For the text-containing cell, return its midpoint in (x, y) coordinate format. 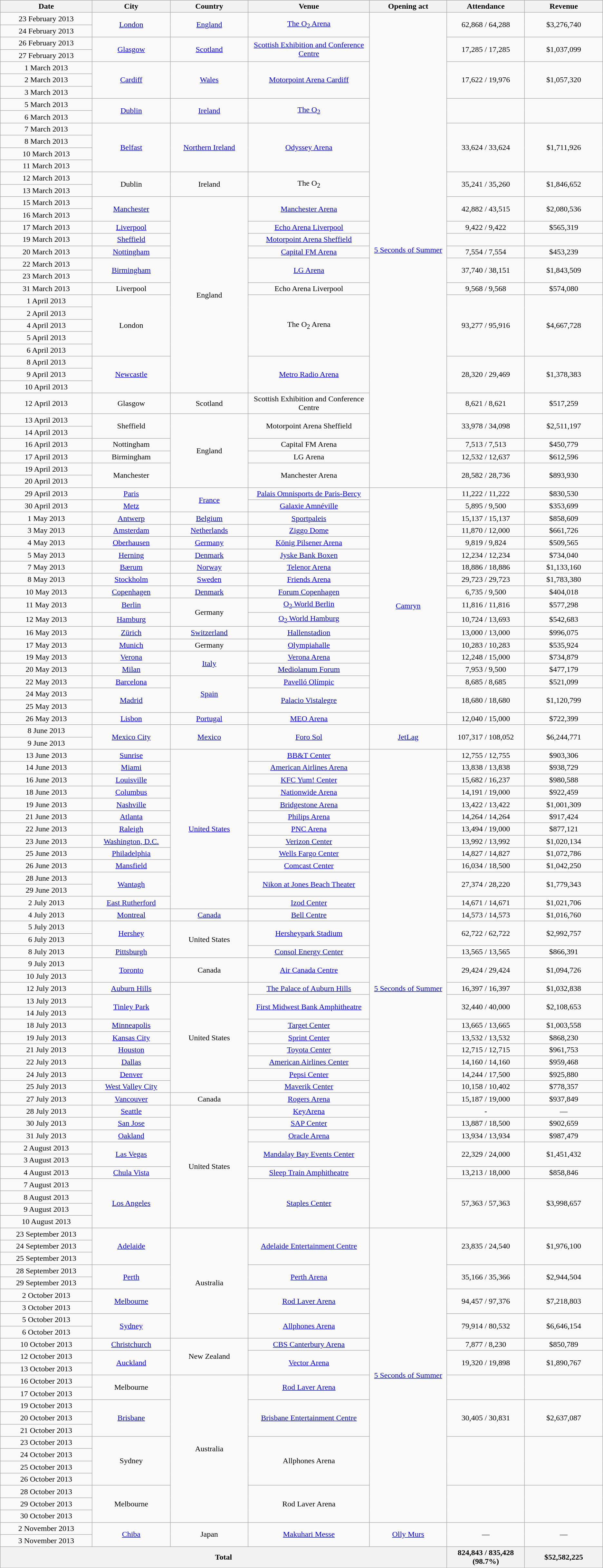
13,838 / 13,838 (486, 768)
3 August 2013 (46, 1160)
28 September 2013 (46, 1271)
18 July 2013 (46, 1025)
5 March 2013 (46, 104)
Metz (131, 506)
Philadelphia (131, 854)
37,740 / 38,151 (486, 270)
Chiba (131, 1534)
28,582 / 28,736 (486, 475)
31 July 2013 (46, 1136)
16 March 2013 (46, 215)
26 October 2013 (46, 1479)
$52,582,225 (564, 1557)
13,565 / 13,565 (486, 952)
20 October 2013 (46, 1418)
$1,779,343 (564, 884)
33,978 / 34,098 (486, 426)
16 June 2013 (46, 780)
Zürich (131, 632)
17,285 / 17,285 (486, 49)
Dallas (131, 1062)
23,835 / 24,540 (486, 1246)
13,422 / 13,422 (486, 804)
Opening act (408, 6)
13,494 / 19,000 (486, 829)
22 May 2013 (46, 682)
Maverik Center (309, 1087)
10 October 2013 (46, 1344)
Raleigh (131, 829)
5 July 2013 (46, 927)
Olly Murs (408, 1534)
21 July 2013 (46, 1050)
Sunrise (131, 755)
30 July 2013 (46, 1123)
Montreal (131, 915)
Comcast Center (309, 866)
13 October 2013 (46, 1369)
3 May 2013 (46, 530)
10 March 2013 (46, 154)
$734,879 (564, 657)
Denver (131, 1074)
29 June 2013 (46, 890)
Venue (309, 6)
$922,459 (564, 792)
KeyArena (309, 1111)
15 March 2013 (46, 203)
$574,080 (564, 289)
Kansas City (131, 1038)
16,397 / 16,397 (486, 988)
9 July 2013 (46, 964)
7,513 / 7,513 (486, 445)
19 July 2013 (46, 1038)
12 May 2013 (46, 619)
Makuhari Messe (309, 1534)
Bærum (131, 567)
Oakland (131, 1136)
26 June 2013 (46, 866)
1 March 2013 (46, 68)
MEO Arena (309, 719)
Wales (209, 80)
Sprint Center (309, 1038)
25 May 2013 (46, 706)
$6,244,771 (564, 737)
France (209, 500)
26 February 2013 (46, 43)
7,877 / 8,230 (486, 1344)
23 October 2013 (46, 1443)
Switzerland (209, 632)
$1,057,320 (564, 80)
4 July 2013 (46, 915)
O2 World Hamburg (309, 619)
62,722 / 62,722 (486, 933)
$1,021,706 (564, 903)
6 July 2013 (46, 939)
$1,001,309 (564, 804)
10,158 / 10,402 (486, 1087)
Brisbane (131, 1418)
33,624 / 33,624 (486, 147)
Washington, D.C. (131, 841)
12,532 / 12,637 (486, 457)
16,034 / 18,500 (486, 866)
19 May 2013 (46, 657)
23 February 2013 (46, 19)
Pavelló Olímpic (309, 682)
17,622 / 19,976 (486, 80)
Odyssey Arena (309, 147)
13,665 / 13,665 (486, 1025)
Mediolanum Forum (309, 670)
26 May 2013 (46, 719)
Nashville (131, 804)
28 July 2013 (46, 1111)
13 July 2013 (46, 1001)
Mandalay Bay Events Center (309, 1154)
7 August 2013 (46, 1185)
10 May 2013 (46, 592)
Country (209, 6)
$1,976,100 (564, 1246)
8,685 / 8,685 (486, 682)
$1,042,250 (564, 866)
Seattle (131, 1111)
7 March 2013 (46, 129)
14 July 2013 (46, 1013)
19 March 2013 (46, 240)
29 September 2013 (46, 1283)
$7,218,803 (564, 1301)
17 May 2013 (46, 645)
23 June 2013 (46, 841)
5 April 2013 (46, 338)
11,816 / 11,816 (486, 605)
New Zealand (209, 1357)
Norway (209, 567)
Belfast (131, 147)
28 June 2013 (46, 878)
$980,588 (564, 780)
7,554 / 7,554 (486, 252)
Netherlands (209, 530)
Oberhausen (131, 543)
Los Angeles (131, 1203)
24 May 2013 (46, 694)
$1,846,652 (564, 184)
$830,530 (564, 494)
$1,711,926 (564, 147)
Madrid (131, 700)
14,827 / 14,827 (486, 854)
Milan (131, 670)
30 October 2013 (46, 1516)
Columbus (131, 792)
Cardiff (131, 80)
Perth Arena (309, 1277)
American Airlines Center (309, 1062)
Toronto (131, 970)
13,000 / 13,000 (486, 632)
$521,099 (564, 682)
24 October 2013 (46, 1455)
12 October 2013 (46, 1357)
14,160 / 14,160 (486, 1062)
$4,667,728 (564, 325)
$450,779 (564, 445)
Consol Energy Center (309, 952)
6,735 / 9,500 (486, 592)
Vector Arena (309, 1363)
8 August 2013 (46, 1197)
$1,072,786 (564, 854)
42,882 / 43,515 (486, 209)
12 April 2013 (46, 404)
19 June 2013 (46, 804)
8 April 2013 (46, 362)
107,317 / 108,052 (486, 737)
10 April 2013 (46, 387)
$661,726 (564, 530)
Vancouver (131, 1099)
11,870 / 12,000 (486, 530)
15,187 / 19,000 (486, 1099)
Total (224, 1557)
$353,699 (564, 506)
16 May 2013 (46, 632)
$2,511,197 (564, 426)
25 October 2013 (46, 1467)
$893,930 (564, 475)
Hershey (131, 933)
Berlin (131, 605)
27 July 2013 (46, 1099)
12,040 / 15,000 (486, 719)
Stockholm (131, 580)
16 April 2013 (46, 445)
Minneapolis (131, 1025)
2 July 2013 (46, 903)
Perth (131, 1277)
30 April 2013 (46, 506)
Metro Radio Arena (309, 375)
Adelaide Entertainment Centre (309, 1246)
$1,133,160 (564, 567)
28,320 / 29,469 (486, 375)
$517,259 (564, 404)
$2,992,757 (564, 933)
Nikon at Jones Beach Theater (309, 884)
$535,924 (564, 645)
16 October 2013 (46, 1381)
20 May 2013 (46, 670)
8,621 / 8,621 (486, 404)
SAP Center (309, 1123)
30,405 / 30,831 (486, 1418)
$961,753 (564, 1050)
Bridgestone Arena (309, 804)
2 March 2013 (46, 80)
O2 World Berlin (309, 605)
Forum Copenhagen (309, 592)
6 October 2013 (46, 1332)
$937,849 (564, 1099)
7,953 / 9,500 (486, 670)
18 June 2013 (46, 792)
21 October 2013 (46, 1430)
PNC Arena (309, 829)
Northern Ireland (209, 147)
22 June 2013 (46, 829)
17 April 2013 (46, 457)
American Airlines Arena (309, 768)
17 March 2013 (46, 227)
14,191 / 19,000 (486, 792)
12 July 2013 (46, 988)
Chula Vista (131, 1172)
$509,565 (564, 543)
East Rutherford (131, 903)
$996,075 (564, 632)
19 April 2013 (46, 469)
5 October 2013 (46, 1320)
15,682 / 16,237 (486, 780)
11 March 2013 (46, 166)
Lisbon (131, 719)
Las Vegas (131, 1154)
Friends Arena (309, 580)
$722,399 (564, 719)
Newcastle (131, 375)
6 April 2013 (46, 350)
$868,230 (564, 1038)
$565,319 (564, 227)
29 April 2013 (46, 494)
First Midwest Bank Amphitheatre (309, 1007)
Nationwide Arena (309, 792)
20 April 2013 (46, 481)
$877,121 (564, 829)
$850,789 (564, 1344)
19 October 2013 (46, 1406)
$734,040 (564, 555)
$612,596 (564, 457)
Atlanta (131, 817)
1 May 2013 (46, 518)
Ziggo Dome (309, 530)
$1,016,760 (564, 915)
11,222 / 11,222 (486, 494)
JetLag (408, 737)
Japan (209, 1534)
$987,479 (564, 1136)
2 August 2013 (46, 1148)
4 May 2013 (46, 543)
Portugal (209, 719)
Sleep Train Amphitheatre (309, 1172)
14,244 / 17,500 (486, 1074)
Belgium (209, 518)
Louisville (131, 780)
$1,120,799 (564, 700)
$1,890,767 (564, 1363)
Wells Fargo Center (309, 854)
Camryn (408, 606)
Target Center (309, 1025)
$1,003,558 (564, 1025)
Toyota Center (309, 1050)
27,374 / 28,220 (486, 884)
22 July 2013 (46, 1062)
12 March 2013 (46, 178)
Palais Omnisports de Paris-Bercy (309, 494)
18,886 / 18,886 (486, 567)
14,671 / 14,671 (486, 903)
13 April 2013 (46, 420)
Palacio Vistalegre (309, 700)
25 July 2013 (46, 1087)
KFC Yum! Center (309, 780)
13,992 / 13,992 (486, 841)
$938,729 (564, 768)
$477,179 (564, 670)
$925,880 (564, 1074)
Pittsburgh (131, 952)
12,248 / 15,000 (486, 657)
$858,609 (564, 518)
Philips Arena (309, 817)
Hamburg (131, 619)
$6,646,154 (564, 1326)
57,363 / 57,363 (486, 1203)
$1,020,134 (564, 841)
City (131, 6)
13,213 / 18,000 (486, 1172)
35,166 / 35,366 (486, 1277)
9,568 / 9,568 (486, 289)
23 September 2013 (46, 1234)
Galaxie Amnéville (309, 506)
94,457 / 97,376 (486, 1301)
5,895 / 9,500 (486, 506)
12,755 / 12,755 (486, 755)
Adelaide (131, 1246)
13,934 / 13,934 (486, 1136)
7 May 2013 (46, 567)
4 April 2013 (46, 325)
35,241 / 35,260 (486, 184)
König Pilsener Arena (309, 543)
$2,108,653 (564, 1007)
14 April 2013 (46, 432)
Staples Center (309, 1203)
BB&T Center (309, 755)
Auburn Hills (131, 988)
Spain (209, 694)
$3,998,657 (564, 1203)
$778,357 (564, 1087)
8 March 2013 (46, 141)
24 July 2013 (46, 1074)
22 March 2013 (46, 264)
3 March 2013 (46, 92)
Houston (131, 1050)
8 June 2013 (46, 731)
12,234 / 12,234 (486, 555)
$1,037,099 (564, 49)
27 February 2013 (46, 55)
Verona Arena (309, 657)
13 June 2013 (46, 755)
13,887 / 18,500 (486, 1123)
$903,306 (564, 755)
5 May 2013 (46, 555)
The Palace of Auburn Hills (309, 988)
Barcelona (131, 682)
Antwerp (131, 518)
19,320 / 19,898 (486, 1363)
Verona (131, 657)
$1,843,509 (564, 270)
9,422 / 9,422 (486, 227)
Christchurch (131, 1344)
10,283 / 10,283 (486, 645)
24 February 2013 (46, 31)
Date (46, 6)
79,914 / 80,532 (486, 1326)
Air Canada Centre (309, 970)
62,868 / 64,288 (486, 25)
25 September 2013 (46, 1259)
Brisbane Entertainment Centre (309, 1418)
21 June 2013 (46, 817)
3 October 2013 (46, 1308)
29 October 2013 (46, 1504)
$866,391 (564, 952)
10 August 2013 (46, 1221)
2 April 2013 (46, 313)
9 August 2013 (46, 1209)
Motorpoint Arena Cardiff (309, 80)
2 October 2013 (46, 1295)
Hersheypark Stadium (309, 933)
$902,659 (564, 1123)
Pepsi Center (309, 1074)
Mexico (209, 737)
Izod Center (309, 903)
Herning (131, 555)
$959,468 (564, 1062)
Copenhagen (131, 592)
$577,298 (564, 605)
1 April 2013 (46, 301)
29,424 / 29,424 (486, 970)
2 November 2013 (46, 1528)
$1,451,432 (564, 1154)
$2,637,087 (564, 1418)
10 July 2013 (46, 976)
Telenor Arena (309, 567)
San Jose (131, 1123)
$917,424 (564, 817)
Auckland (131, 1363)
9 June 2013 (46, 743)
Revenue (564, 6)
9 April 2013 (46, 375)
$1,094,726 (564, 970)
Miami (131, 768)
18,680 / 18,680 (486, 700)
24 September 2013 (46, 1246)
$1,032,838 (564, 988)
Sweden (209, 580)
$453,239 (564, 252)
Bell Centre (309, 915)
14,573 / 14,573 (486, 915)
9,819 / 9,824 (486, 543)
10,724 / 13,693 (486, 619)
Mansfield (131, 866)
- (486, 1111)
Sportpaleis (309, 518)
CBS Canterbury Arena (309, 1344)
$1,783,380 (564, 580)
$404,018 (564, 592)
8 May 2013 (46, 580)
13,532 / 13,532 (486, 1038)
West Valley City (131, 1087)
29,723 / 29,723 (486, 580)
Paris (131, 494)
Wantagh (131, 884)
Hallenstadion (309, 632)
824,843 / 835,428 (98.7%) (486, 1557)
$1,378,383 (564, 375)
6 March 2013 (46, 117)
$542,683 (564, 619)
Verizon Center (309, 841)
Attendance (486, 6)
32,440 / 40,000 (486, 1007)
Munich (131, 645)
Olympiahalle (309, 645)
11 May 2013 (46, 605)
Mexico City (131, 737)
22,329 / 24,000 (486, 1154)
$858,846 (564, 1172)
93,277 / 95,916 (486, 325)
Oracle Arena (309, 1136)
Rogers Arena (309, 1099)
23 March 2013 (46, 276)
Jyske Bank Boxen (309, 555)
15,137 / 15,137 (486, 518)
8 July 2013 (46, 952)
17 October 2013 (46, 1393)
$3,276,740 (564, 25)
Amsterdam (131, 530)
13 March 2013 (46, 191)
3 November 2013 (46, 1541)
$2,944,504 (564, 1277)
25 June 2013 (46, 854)
Tinley Park (131, 1007)
31 March 2013 (46, 289)
14 June 2013 (46, 768)
Foro Sol (309, 737)
14,264 / 14,264 (486, 817)
Italy (209, 663)
12,715 / 12,715 (486, 1050)
$2,080,536 (564, 209)
28 October 2013 (46, 1492)
4 August 2013 (46, 1172)
20 March 2013 (46, 252)
